Detect which cell encompasses the target text, then output its [X, Y] center coordinate. 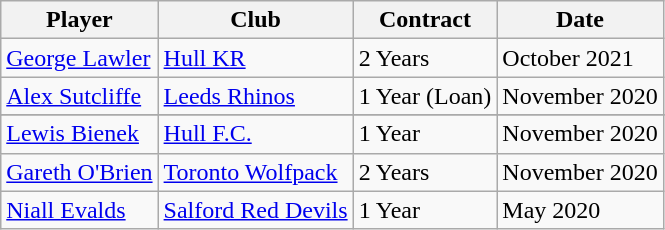
Salford Red Devils [256, 210]
Gareth O'Brien [80, 172]
George Lawler [80, 58]
Player [80, 20]
1 Year (Loan) [425, 96]
Hull F.C. [256, 134]
Toronto Wolfpack [256, 172]
May 2020 [580, 210]
Leeds Rhinos [256, 96]
October 2021 [580, 58]
Club [256, 20]
Date [580, 20]
Alex Sutcliffe [80, 96]
Lewis Bienek [80, 134]
Hull KR [256, 58]
Contract [425, 20]
Niall Evalds [80, 210]
